From the cell containing the given text, extract its center point as (x, y) coordinate. 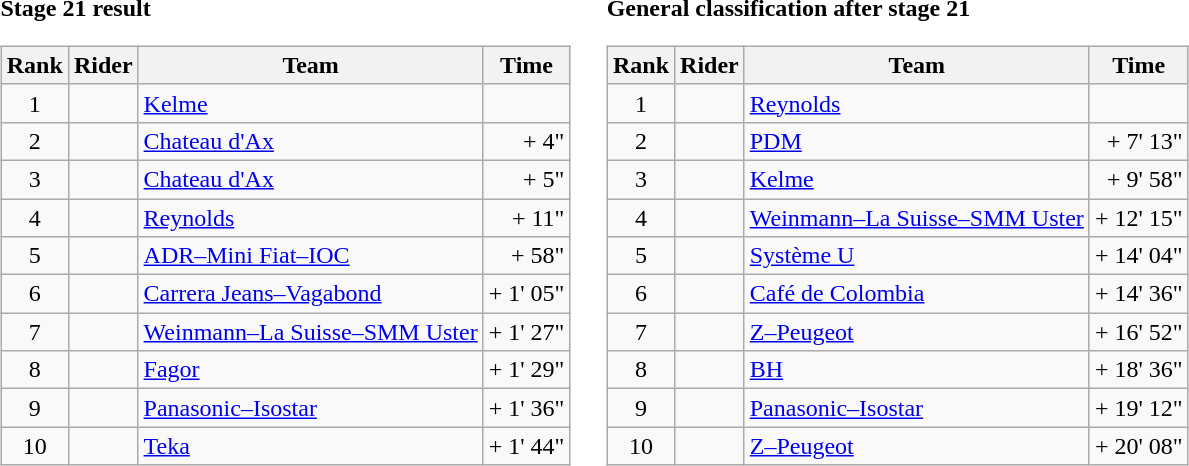
+ 7' 13" (1138, 141)
Système U (916, 256)
+ 16' 52" (1138, 332)
Café de Colombia (916, 294)
+ 20' 08" (1138, 446)
+ 18' 36" (1138, 370)
+ 19' 12" (1138, 408)
+ 4" (526, 141)
+ 1' 05" (526, 294)
+ 9' 58" (1138, 179)
PDM (916, 141)
+ 1' 36" (526, 408)
+ 1' 29" (526, 370)
Carrera Jeans–Vagabond (310, 294)
+ 12' 15" (1138, 217)
+ 5" (526, 179)
BH (916, 370)
+ 58" (526, 256)
+ 1' 44" (526, 446)
Fagor (310, 370)
ADR–Mini Fiat–IOC (310, 256)
+ 14' 04" (1138, 256)
+ 1' 27" (526, 332)
+ 14' 36" (1138, 294)
+ 11" (526, 217)
Teka (310, 446)
